Determine the (X, Y) coordinate at the center of the cell enclosing the given text.  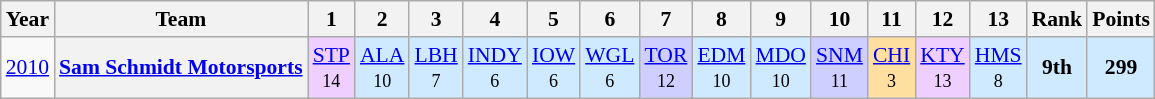
2010 (28, 68)
TOR12 (666, 68)
Rank (1058, 19)
9 (780, 19)
INDY6 (495, 68)
IOW6 (554, 68)
ALA10 (382, 68)
12 (942, 19)
Year (28, 19)
CHI3 (892, 68)
STP14 (332, 68)
3 (436, 19)
WGL6 (610, 68)
6 (610, 19)
11 (892, 19)
5 (554, 19)
Team (181, 19)
13 (998, 19)
HMS8 (998, 68)
7 (666, 19)
EDM10 (721, 68)
9th (1058, 68)
LBH7 (436, 68)
SNM11 (840, 68)
1 (332, 19)
2 (382, 19)
4 (495, 19)
8 (721, 19)
MDO10 (780, 68)
Points (1121, 19)
299 (1121, 68)
Sam Schmidt Motorsports (181, 68)
KTY13 (942, 68)
10 (840, 19)
